Provide the [x, y] coordinate of the cell's center where the given text is located.  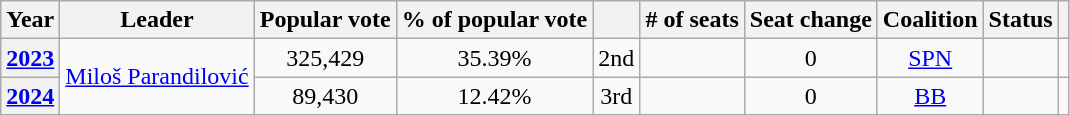
2nd [616, 58]
12.42% [494, 96]
35.39% [494, 58]
Year [30, 20]
89,430 [325, 96]
325,429 [325, 58]
3rd [616, 96]
# of seats [692, 20]
Leader [157, 20]
2023 [30, 58]
Coalition [930, 20]
Status [1020, 20]
2024 [30, 96]
BB [930, 96]
Popular vote [325, 20]
SPN [930, 58]
Seat change [810, 20]
% of popular vote [494, 20]
Miloš Parandilović [157, 77]
